For the text-containing cell, return its midpoint in [X, Y] coordinate format. 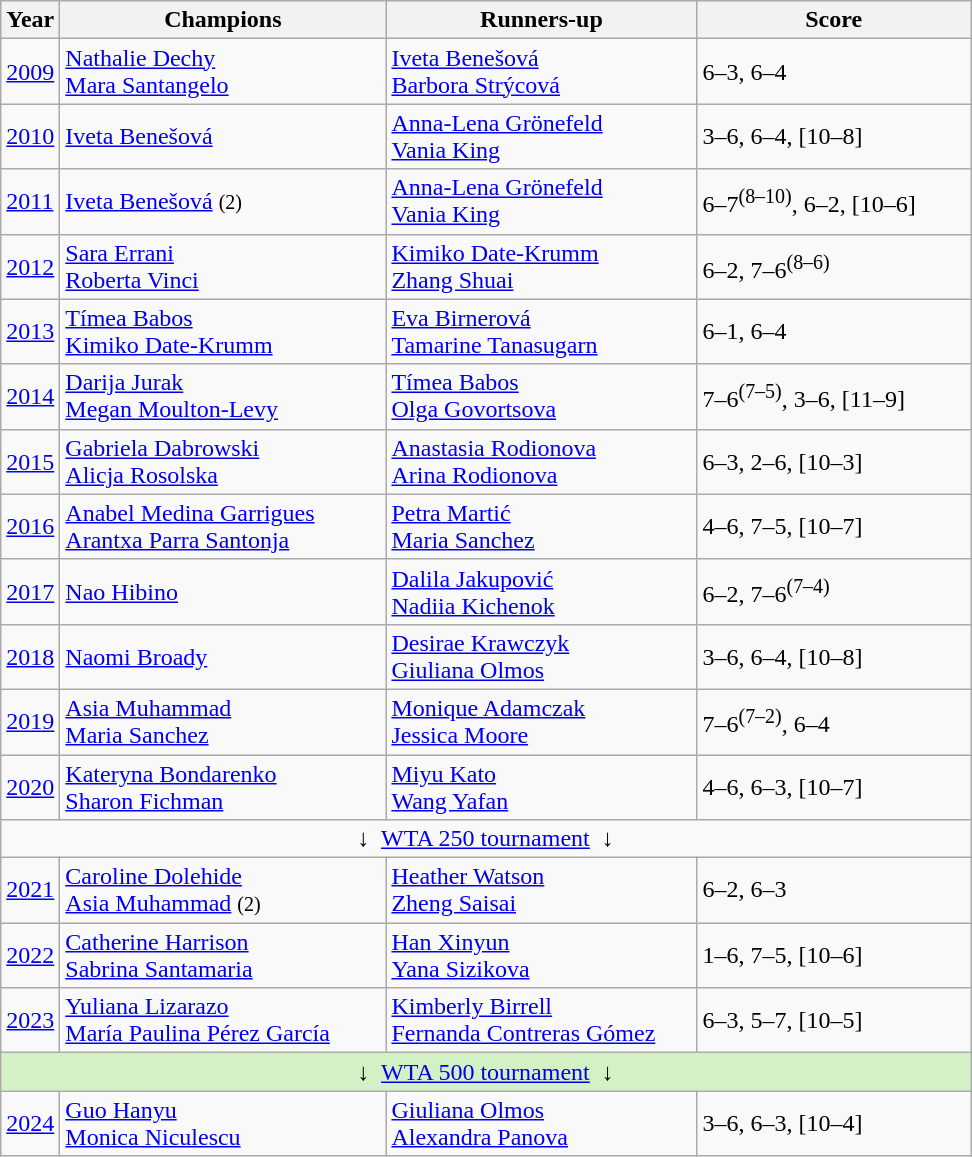
7–6(7–2), 6–4 [834, 722]
Desirae Krawczyk Giuliana Olmos [542, 656]
↓ WTA 250 tournament ↓ [486, 839]
2009 [30, 72]
Anastasia Rodionova Arina Rodionova [542, 462]
Gabriela Dabrowski Alicja Rosolska [223, 462]
Dalila Jakupović Nadiia Kichenok [542, 592]
2013 [30, 332]
Nathalie Dechy Mara Santangelo [223, 72]
4–6, 7–5, [10–7] [834, 526]
Catherine Harrison Sabrina Santamaria [223, 956]
2012 [30, 266]
Sara Errani Roberta Vinci [223, 266]
Eva Birnerová Tamarine Tanasugarn [542, 332]
6–3, 5–7, [10–5] [834, 1020]
Year [30, 20]
6–1, 6–4 [834, 332]
Tímea Babos Olga Govortsova [542, 396]
Runners-up [542, 20]
6–2, 6–3 [834, 890]
Asia Muhammad Maria Sanchez [223, 722]
2024 [30, 1124]
2016 [30, 526]
2019 [30, 722]
2020 [30, 786]
Petra Martić Maria Sanchez [542, 526]
Iveta Benešová (2) [223, 202]
Darija Jurak Megan Moulton-Levy [223, 396]
Tímea Babos Kimiko Date-Krumm [223, 332]
Champions [223, 20]
Yuliana Lizarazo María Paulina Pérez García [223, 1020]
2015 [30, 462]
4–6, 6–3, [10–7] [834, 786]
Heather Watson Zheng Saisai [542, 890]
6–7(8–10), 6–2, [10–6] [834, 202]
Kateryna Bondarenko Sharon Fichman [223, 786]
2023 [30, 1020]
Guo Hanyu Monica Niculescu [223, 1124]
Kimiko Date-Krumm Zhang Shuai [542, 266]
2022 [30, 956]
Naomi Broady [223, 656]
↓ WTA 500 tournament ↓ [486, 1072]
Caroline Dolehide Asia Muhammad (2) [223, 890]
Nao Hibino [223, 592]
Kimberly Birrell Fernanda Contreras Gómez [542, 1020]
Iveta Benešová [223, 136]
3–6, 6–3, [10–4] [834, 1124]
Anabel Medina Garrigues Arantxa Parra Santonja [223, 526]
6–3, 2–6, [10–3] [834, 462]
Monique Adamczak Jessica Moore [542, 722]
1–6, 7–5, [10–6] [834, 956]
2021 [30, 890]
2017 [30, 592]
Giuliana Olmos Alexandra Panova [542, 1124]
2010 [30, 136]
6–2, 7–6(7–4) [834, 592]
2014 [30, 396]
Iveta Benešová Barbora Strýcová [542, 72]
6–2, 7–6(8–6) [834, 266]
Score [834, 20]
Miyu Kato Wang Yafan [542, 786]
2018 [30, 656]
2011 [30, 202]
7–6(7–5), 3–6, [11–9] [834, 396]
Han Xinyun Yana Sizikova [542, 956]
6–3, 6–4 [834, 72]
